Identify which cell holds the provided text, then report its [x, y] central coordinate. 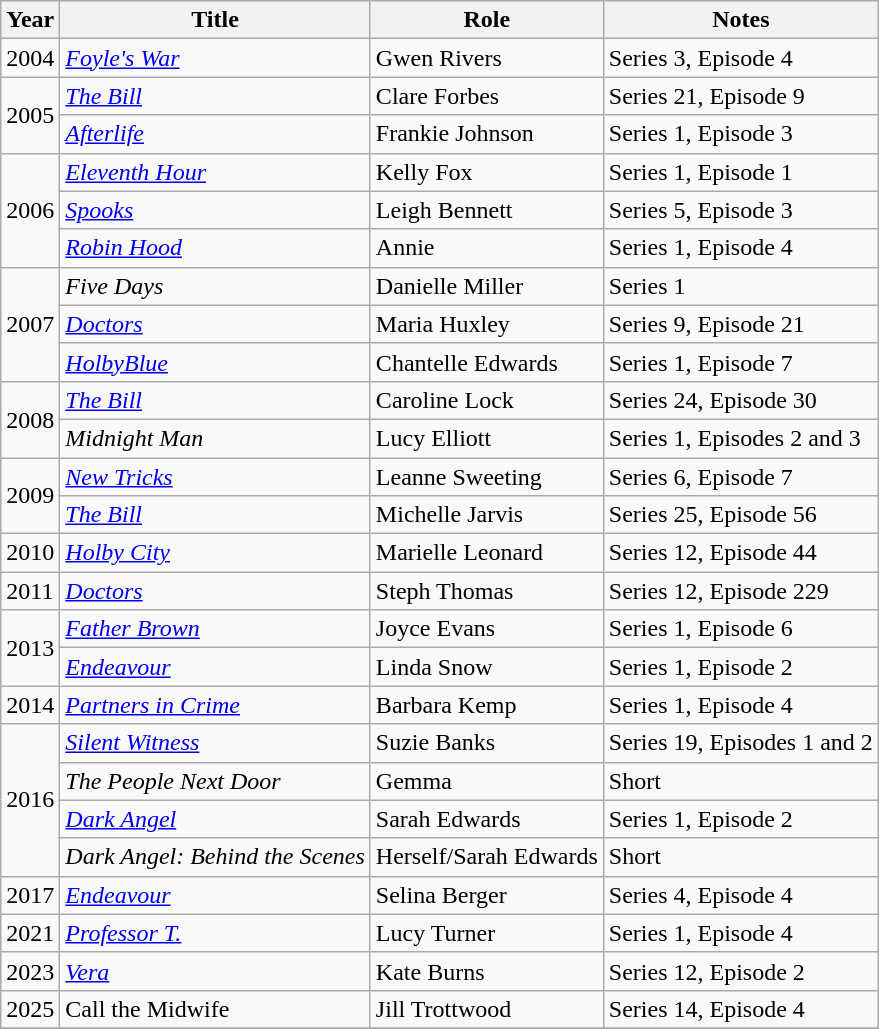
Series 1, Episode 6 [740, 629]
Series 5, Episode 3 [740, 210]
Series 24, Episode 30 [740, 400]
Clare Forbes [486, 96]
Holby City [216, 553]
Sarah Edwards [486, 819]
Suzie Banks [486, 743]
Vera [216, 971]
2017 [30, 895]
Dark Angel [216, 819]
Herself/Sarah Edwards [486, 857]
Afterlife [216, 134]
Danielle Miller [486, 286]
Barbara Kemp [486, 705]
Frankie Johnson [486, 134]
Series 12, Episode 229 [740, 591]
Series 1, Episodes 2 and 3 [740, 438]
Series 6, Episode 7 [740, 477]
Series 1 [740, 286]
2016 [30, 800]
Dark Angel: Behind the Scenes [216, 857]
Notes [740, 20]
Series 25, Episode 56 [740, 515]
Eleventh Hour [216, 172]
Spooks [216, 210]
2013 [30, 648]
Kelly Fox [486, 172]
Maria Huxley [486, 324]
Series 4, Episode 4 [740, 895]
2007 [30, 324]
HolbyBlue [216, 362]
Series 1, Episode 7 [740, 362]
2023 [30, 971]
Michelle Jarvis [486, 515]
Foyle's War [216, 58]
Steph Thomas [486, 591]
Series 14, Episode 4 [740, 1009]
Linda Snow [486, 667]
2009 [30, 496]
2004 [30, 58]
Series 9, Episode 21 [740, 324]
Gemma [486, 781]
Joyce Evans [486, 629]
Series 12, Episode 2 [740, 971]
Partners in Crime [216, 705]
Five Days [216, 286]
The People Next Door [216, 781]
Series 21, Episode 9 [740, 96]
Silent Witness [216, 743]
2010 [30, 553]
Series 1, Episode 3 [740, 134]
2008 [30, 419]
Lucy Turner [486, 933]
Professor T. [216, 933]
2021 [30, 933]
Series 3, Episode 4 [740, 58]
Caroline Lock [486, 400]
New Tricks [216, 477]
Robin Hood [216, 248]
Leigh Bennett [486, 210]
2005 [30, 115]
Call the Midwife [216, 1009]
Series 12, Episode 44 [740, 553]
Year [30, 20]
Annie [486, 248]
Chantelle Edwards [486, 362]
Midnight Man [216, 438]
2006 [30, 210]
Father Brown [216, 629]
Role [486, 20]
Leanne Sweeting [486, 477]
Selina Berger [486, 895]
Title [216, 20]
2025 [30, 1009]
Series 1, Episode 1 [740, 172]
2011 [30, 591]
2014 [30, 705]
Jill Trottwood [486, 1009]
Lucy Elliott [486, 438]
Gwen Rivers [486, 58]
Kate Burns [486, 971]
Marielle Leonard [486, 553]
Series 19, Episodes 1 and 2 [740, 743]
